Find where the given text appears and provide that cell's center as [x, y] coordinate. 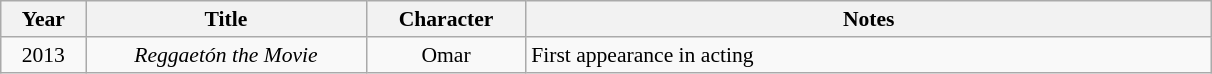
First appearance in acting [868, 55]
Notes [868, 19]
Year [44, 19]
Omar [446, 55]
Character [446, 19]
2013 [44, 55]
Title [226, 19]
Reggaetón the Movie [226, 55]
